Detect which cell encompasses the target text, then output its (x, y) center coordinate. 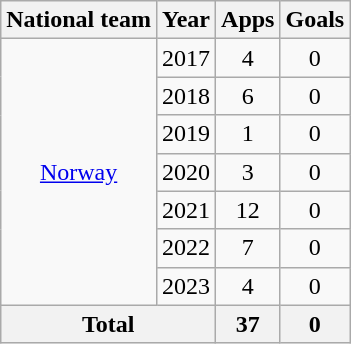
Year (186, 20)
1 (248, 134)
Apps (248, 20)
2023 (186, 286)
2022 (186, 248)
Total (108, 324)
3 (248, 172)
2019 (186, 134)
Norway (79, 172)
12 (248, 210)
37 (248, 324)
Goals (315, 20)
6 (248, 96)
2021 (186, 210)
National team (79, 20)
2020 (186, 172)
2017 (186, 58)
2018 (186, 96)
7 (248, 248)
